Search for the cell housing the specified text and yield its [X, Y] center coordinate. 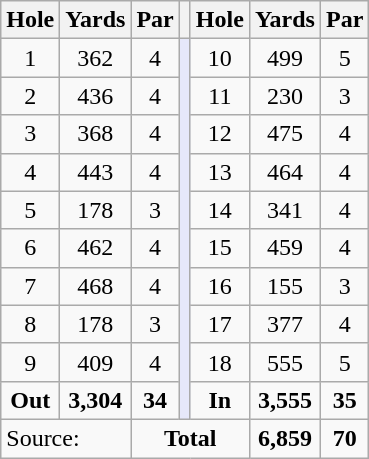
Out [30, 400]
341 [284, 210]
11 [220, 96]
462 [96, 248]
Total [190, 438]
555 [284, 362]
16 [220, 286]
35 [344, 400]
475 [284, 134]
70 [344, 438]
3,304 [96, 400]
2 [30, 96]
464 [284, 172]
436 [96, 96]
10 [220, 58]
499 [284, 58]
15 [220, 248]
443 [96, 172]
7 [30, 286]
9 [30, 362]
12 [220, 134]
1 [30, 58]
In [220, 400]
17 [220, 324]
Source: [66, 438]
155 [284, 286]
13 [220, 172]
6 [30, 248]
409 [96, 362]
34 [155, 400]
18 [220, 362]
368 [96, 134]
459 [284, 248]
468 [96, 286]
3,555 [284, 400]
14 [220, 210]
362 [96, 58]
377 [284, 324]
8 [30, 324]
230 [284, 96]
6,859 [284, 438]
